Find where the given text appears and provide that cell's center as (x, y) coordinate. 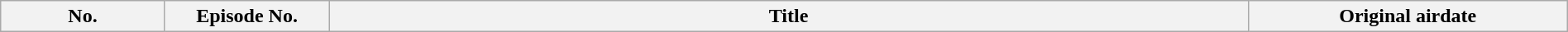
Original airdate (1408, 16)
Title (789, 16)
No. (83, 16)
Episode No. (246, 16)
